Extract the [x, y] coordinate from the center of the cell holding the provided text.  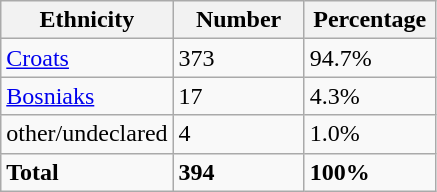
Ethnicity [87, 20]
other/undeclared [87, 134]
Number [238, 20]
4.3% [370, 96]
1.0% [370, 134]
Total [87, 172]
Bosniaks [87, 96]
Percentage [370, 20]
Croats [87, 58]
17 [238, 96]
94.7% [370, 58]
100% [370, 172]
373 [238, 58]
4 [238, 134]
394 [238, 172]
